Scan for the cell matching the given text and deliver its (x, y) coordinate at center. 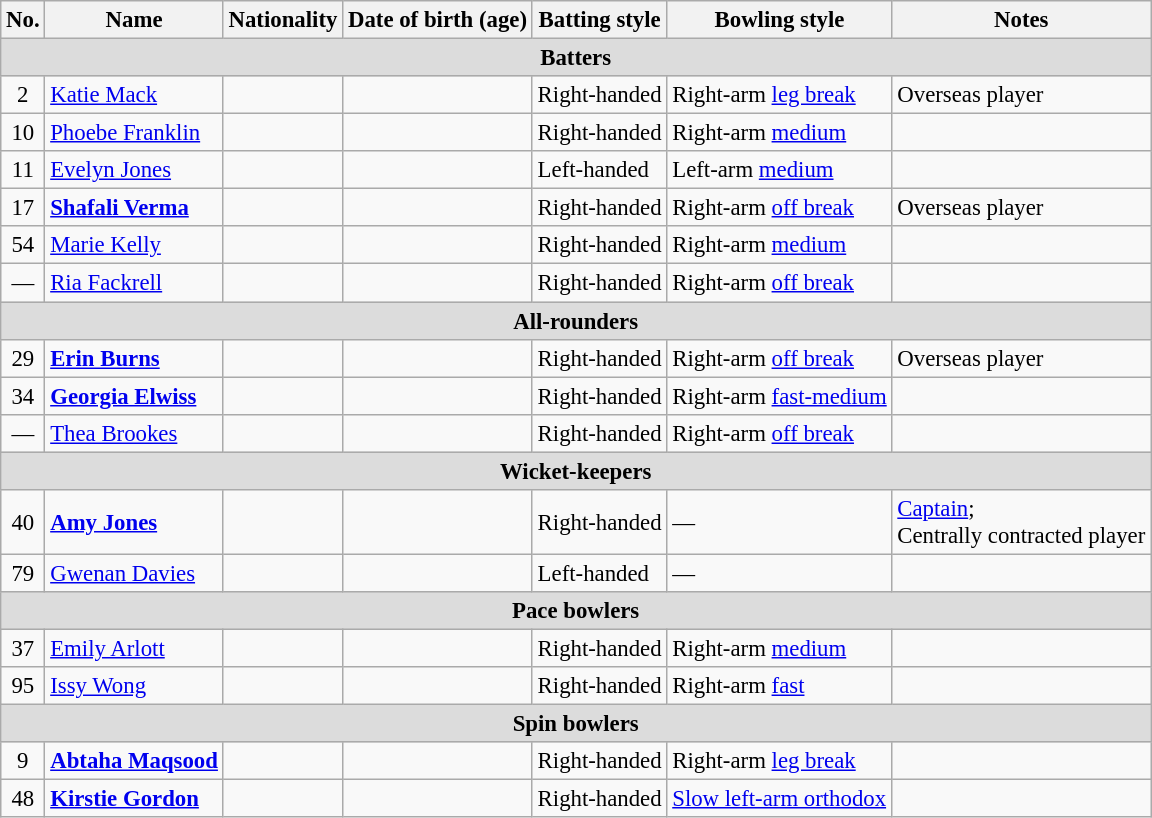
29 (23, 358)
Evelyn Jones (134, 170)
Wicket-keepers (576, 471)
All-rounders (576, 321)
Batting style (600, 20)
Left-arm medium (780, 170)
Issy Wong (134, 686)
Marie Kelly (134, 245)
Kirstie Gordon (134, 799)
Captain; Centrally contracted player (1022, 522)
Spin bowlers (576, 724)
Gwenan Davies (134, 573)
Thea Brookes (134, 433)
17 (23, 208)
Notes (1022, 20)
48 (23, 799)
Abtaha Maqsood (134, 761)
Bowling style (780, 20)
Amy Jones (134, 522)
Emily Arlott (134, 648)
Date of birth (age) (438, 20)
9 (23, 761)
Erin Burns (134, 358)
Ria Fackrell (134, 283)
Georgia Elwiss (134, 396)
Name (134, 20)
Right-arm fast-medium (780, 396)
40 (23, 522)
Pace bowlers (576, 611)
Right-arm fast (780, 686)
Batters (576, 58)
Slow left-arm orthodox (780, 799)
34 (23, 396)
Nationality (282, 20)
95 (23, 686)
No. (23, 20)
Shafali Verma (134, 208)
2 (23, 95)
37 (23, 648)
54 (23, 245)
79 (23, 573)
10 (23, 133)
Katie Mack (134, 95)
11 (23, 170)
Phoebe Franklin (134, 133)
